Pinpoint the cell where the given text exists, returning its (X, Y) midpoint coordinate. 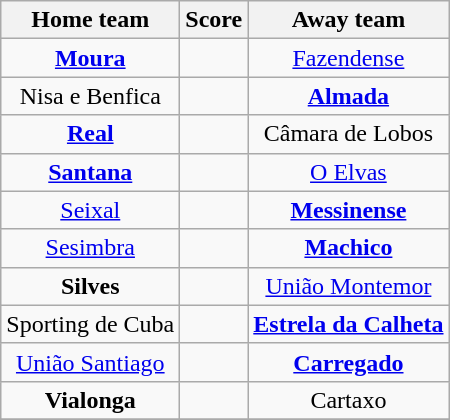
Sporting de Cuba (90, 324)
Score (214, 20)
Santana (90, 172)
Cartaxo (348, 400)
Moura (90, 58)
Seixal (90, 210)
Câmara de Lobos (348, 134)
Sesimbra (90, 248)
Machico (348, 248)
Fazendense (348, 58)
Messinense (348, 210)
Home team (90, 20)
Vialonga (90, 400)
União Santiago (90, 362)
Real (90, 134)
Nisa e Benfica (90, 96)
Estrela da Calheta (348, 324)
O Elvas (348, 172)
Carregado (348, 362)
União Montemor (348, 286)
Almada (348, 96)
Silves (90, 286)
Away team (348, 20)
